Extract the (x, y) coordinate from the center of the cell holding the provided text.  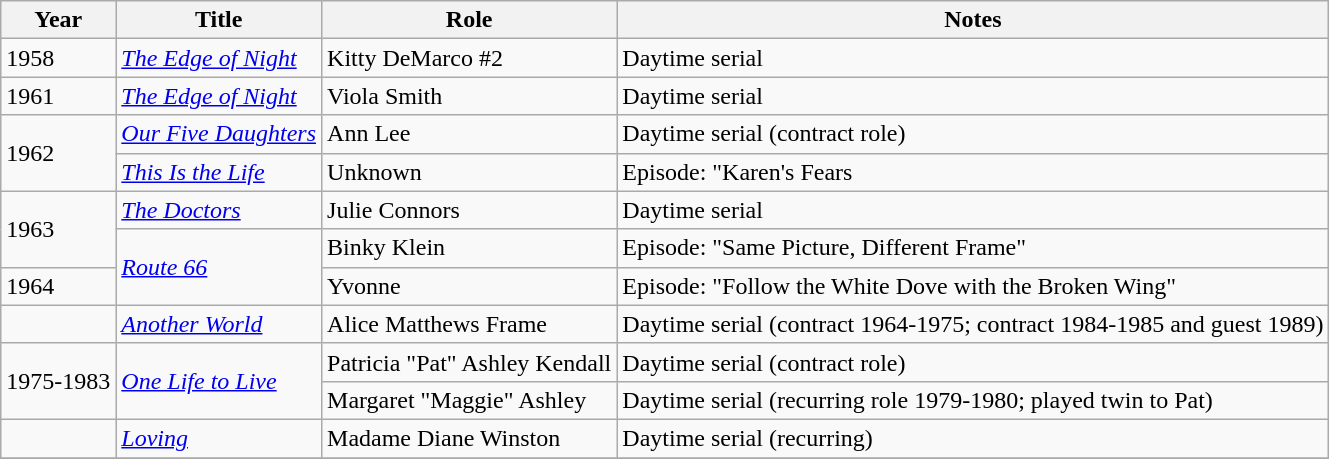
Alice Matthews Frame (470, 324)
1975-1983 (58, 381)
Unknown (470, 172)
Kitty DeMarco #2 (470, 58)
Daytime serial (contract 1964-1975; contract 1984-1985 and guest 1989) (973, 324)
Episode: "Karen's Fears (973, 172)
The Doctors (219, 210)
Daytime serial (recurring role 1979-1980; played twin to Pat) (973, 400)
Year (58, 20)
Julie Connors (470, 210)
Ann Lee (470, 134)
Viola Smith (470, 96)
Patricia "Pat" Ashley Kendall (470, 362)
1962 (58, 153)
Episode: "Same Picture, Different Frame" (973, 248)
One Life to Live (219, 381)
Madame Diane Winston (470, 438)
Our Five Daughters (219, 134)
Title (219, 20)
1958 (58, 58)
1963 (58, 229)
Binky Klein (470, 248)
Episode: "Follow the White Dove with the Broken Wing" (973, 286)
1964 (58, 286)
Role (470, 20)
This Is the Life (219, 172)
Loving (219, 438)
Notes (973, 20)
Yvonne (470, 286)
Daytime serial (recurring) (973, 438)
Another World (219, 324)
1961 (58, 96)
Margaret "Maggie" Ashley (470, 400)
Route 66 (219, 267)
